Identify which cell holds the provided text, then report its (x, y) central coordinate. 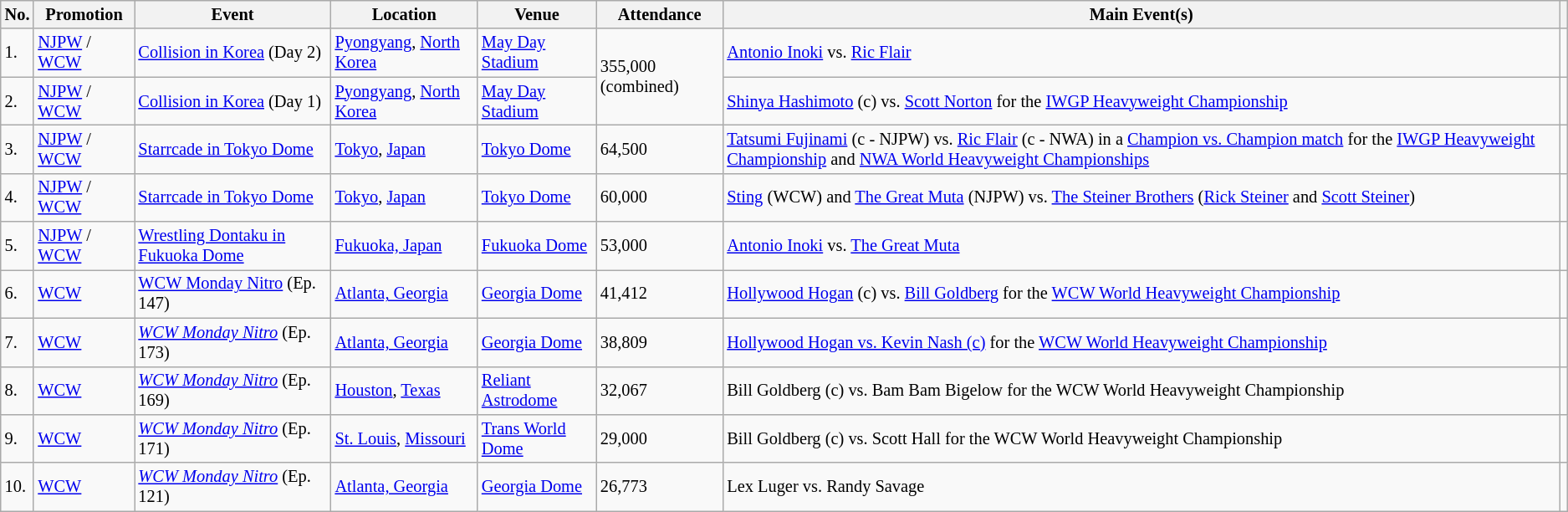
60,000 (659, 197)
WCW Monday Nitro (Ep. 171) (232, 438)
Shinya Hashimoto (c) vs. Scott Norton for the IWGP Heavyweight Championship (1141, 101)
Promotion (84, 14)
6. (18, 294)
3. (18, 149)
7. (18, 342)
1. (18, 53)
Bill Goldberg (c) vs. Scott Hall for the WCW World Heavyweight Championship (1141, 438)
Location (405, 14)
Collision in Korea (Day 1) (232, 101)
Collision in Korea (Day 2) (232, 53)
WCW Monday Nitro (Ep. 147) (232, 294)
Attendance (659, 14)
53,000 (659, 246)
Fukuoka, Japan (405, 246)
41,412 (659, 294)
26,773 (659, 487)
Hollywood Hogan (c) vs. Bill Goldberg for the WCW World Heavyweight Championship (1141, 294)
St. Louis, Missouri (405, 438)
38,809 (659, 342)
Lex Luger vs. Randy Savage (1141, 487)
No. (18, 14)
Antonio Inoki vs. The Great Muta (1141, 246)
32,067 (659, 391)
WCW Monday Nitro (Ep. 173) (232, 342)
10. (18, 487)
Hollywood Hogan vs. Kevin Nash (c) for the WCW World Heavyweight Championship (1141, 342)
WCW Monday Nitro (Ep. 169) (232, 391)
2. (18, 101)
Houston, Texas (405, 391)
5. (18, 246)
Venue (537, 14)
Bill Goldberg (c) vs. Bam Bam Bigelow for the WCW World Heavyweight Championship (1141, 391)
355,000 (combined) (659, 77)
Event (232, 14)
Antonio Inoki vs. Ric Flair (1141, 53)
Reliant Astrodome (537, 391)
8. (18, 391)
9. (18, 438)
Fukuoka Dome (537, 246)
Wrestling Dontaku in Fukuoka Dome (232, 246)
Main Event(s) (1141, 14)
4. (18, 197)
64,500 (659, 149)
WCW Monday Nitro (Ep. 121) (232, 487)
29,000 (659, 438)
Sting (WCW) and The Great Muta (NJPW) vs. The Steiner Brothers (Rick Steiner and Scott Steiner) (1141, 197)
Trans World Dome (537, 438)
